Provide the (x, y) coordinate of the cell's center where the given text is located.  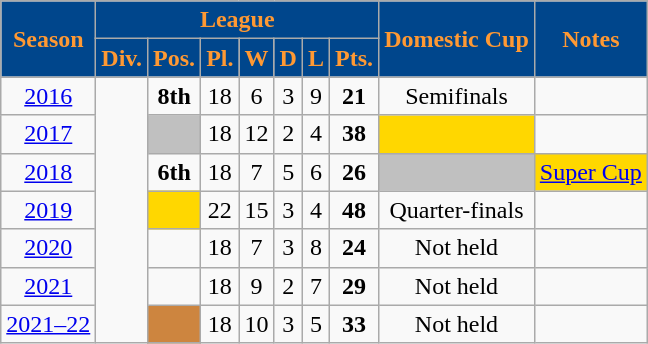
Notes (590, 39)
6th (174, 172)
12 (256, 134)
2021 (48, 286)
24 (354, 248)
2020 (48, 248)
2019 (48, 210)
21 (354, 96)
W (256, 58)
2017 (48, 134)
Pl. (220, 58)
29 (354, 286)
D (288, 58)
8th (174, 96)
Semifinals (457, 96)
Super Cup (590, 172)
Pos. (174, 58)
L (316, 58)
10 (256, 324)
2016 (48, 96)
48 (354, 210)
2021–22 (48, 324)
8 (316, 248)
Pts. (354, 58)
Quarter-finals (457, 210)
Div. (122, 58)
2018 (48, 172)
38 (354, 134)
26 (354, 172)
Domestic Cup (457, 39)
15 (256, 210)
22 (220, 210)
Season (48, 39)
League (238, 20)
33 (354, 324)
